Find where the given text appears and provide that cell's center as (X, Y) coordinate. 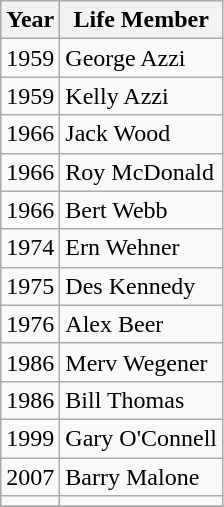
Des Kennedy (142, 286)
Alex Beer (142, 324)
Bert Webb (142, 210)
1976 (30, 324)
Merv Wegener (142, 362)
Barry Malone (142, 477)
1975 (30, 286)
Jack Wood (142, 134)
Roy McDonald (142, 172)
2007 (30, 477)
Gary O'Connell (142, 438)
1974 (30, 248)
Year (30, 20)
George Azzi (142, 58)
Bill Thomas (142, 400)
Kelly Azzi (142, 96)
1999 (30, 438)
Ern Wehner (142, 248)
Life Member (142, 20)
